Determine the (X, Y) coordinate at the center of the cell enclosing the given text.  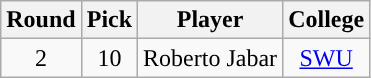
10 (109, 58)
Round (41, 20)
Pick (109, 20)
Roberto Jabar (210, 58)
SWU (326, 58)
Player (210, 20)
College (326, 20)
2 (41, 58)
